Search for the cell housing the specified text and yield its [x, y] center coordinate. 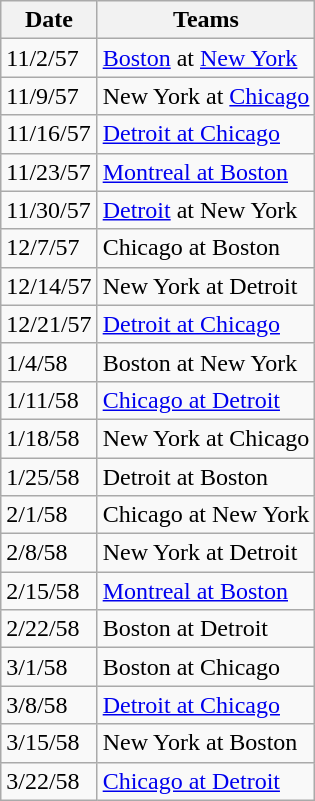
11/9/57 [49, 96]
3/1/58 [49, 667]
2/15/58 [49, 591]
Detroit at Boston [206, 477]
Date [49, 20]
Boston at Detroit [206, 629]
12/7/57 [49, 248]
2/1/58 [49, 515]
Chicago at Boston [206, 248]
1/4/58 [49, 362]
1/25/58 [49, 477]
Chicago at New York [206, 515]
1/11/58 [49, 400]
1/18/58 [49, 438]
3/15/58 [49, 743]
11/23/57 [49, 172]
New York at Boston [206, 743]
12/21/57 [49, 324]
3/22/58 [49, 781]
Boston at Chicago [206, 667]
12/14/57 [49, 286]
2/22/58 [49, 629]
11/2/57 [49, 58]
3/8/58 [49, 705]
Teams [206, 20]
2/8/58 [49, 553]
Detroit at New York [206, 210]
11/30/57 [49, 210]
11/16/57 [49, 134]
